Identify which cell holds the provided text, then report its [x, y] central coordinate. 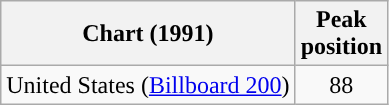
United States (Billboard 200) [148, 85]
88 [341, 85]
Peakposition [341, 34]
Chart (1991) [148, 34]
